Scan for the cell matching the given text and deliver its [X, Y] coordinate at center. 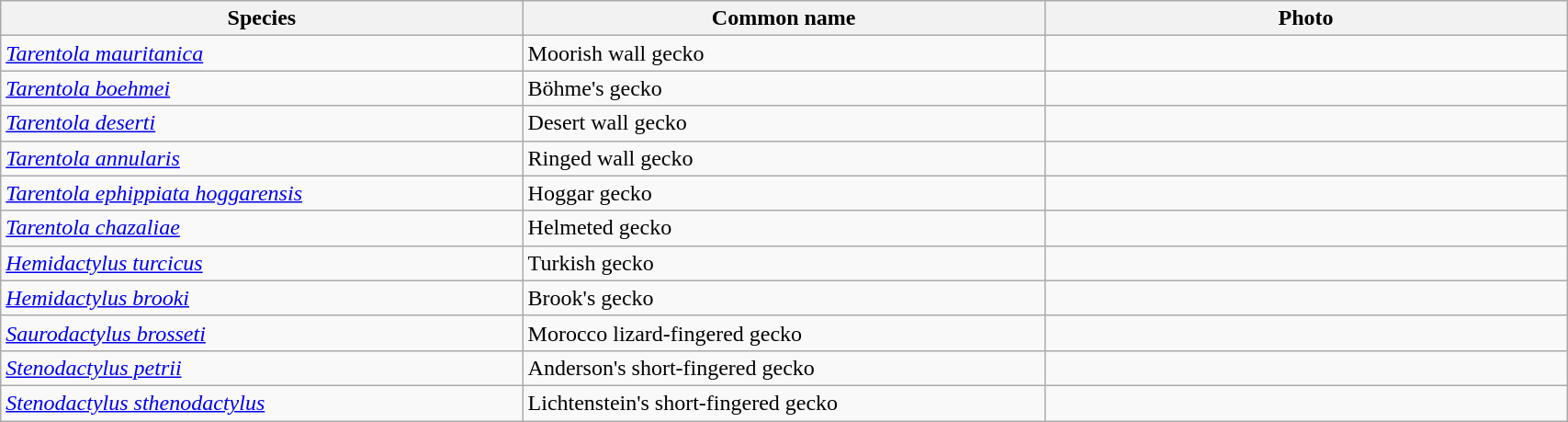
Brook's gecko [784, 298]
Turkish gecko [784, 263]
Saurodactylus brosseti [262, 333]
Species [262, 18]
Tarentola deserti [262, 123]
Lichtenstein's short-fingered gecko [784, 403]
Stenodactylus sthenodactylus [262, 403]
Anderson's short-fingered gecko [784, 368]
Hemidactylus turcicus [262, 263]
Tarentola boehmei [262, 88]
Böhme's gecko [784, 88]
Hemidactylus brooki [262, 298]
Tarentola annularis [262, 158]
Common name [784, 18]
Hoggar gecko [784, 193]
Tarentola ephippiata hoggarensis [262, 193]
Tarentola mauritanica [262, 53]
Ringed wall gecko [784, 158]
Moorish wall gecko [784, 53]
Photo [1305, 18]
Morocco lizard-fingered gecko [784, 333]
Tarentola chazaliae [262, 228]
Helmeted gecko [784, 228]
Stenodactylus petrii [262, 368]
Desert wall gecko [784, 123]
